Determine the (x, y) coordinate at the center of the cell enclosing the given text.  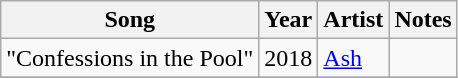
"Confessions in the Pool" (130, 58)
Ash (354, 58)
Artist (354, 20)
Year (288, 20)
Notes (423, 20)
Song (130, 20)
2018 (288, 58)
